From the cell containing the given text, extract its center point as [X, Y] coordinate. 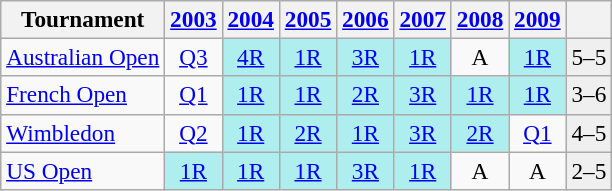
2004 [250, 19]
Q3 [194, 57]
Australian Open [83, 57]
2–5 [589, 170]
2006 [366, 19]
2005 [308, 19]
Q2 [194, 133]
Wimbledon [83, 133]
3–6 [589, 95]
Tournament [83, 19]
2007 [422, 19]
4–5 [589, 133]
2008 [480, 19]
5–5 [589, 57]
US Open [83, 170]
French Open [83, 95]
4R [250, 57]
2003 [194, 19]
2009 [538, 19]
